Return the (X, Y) coordinate for the center point of the cell that contains the specified text.  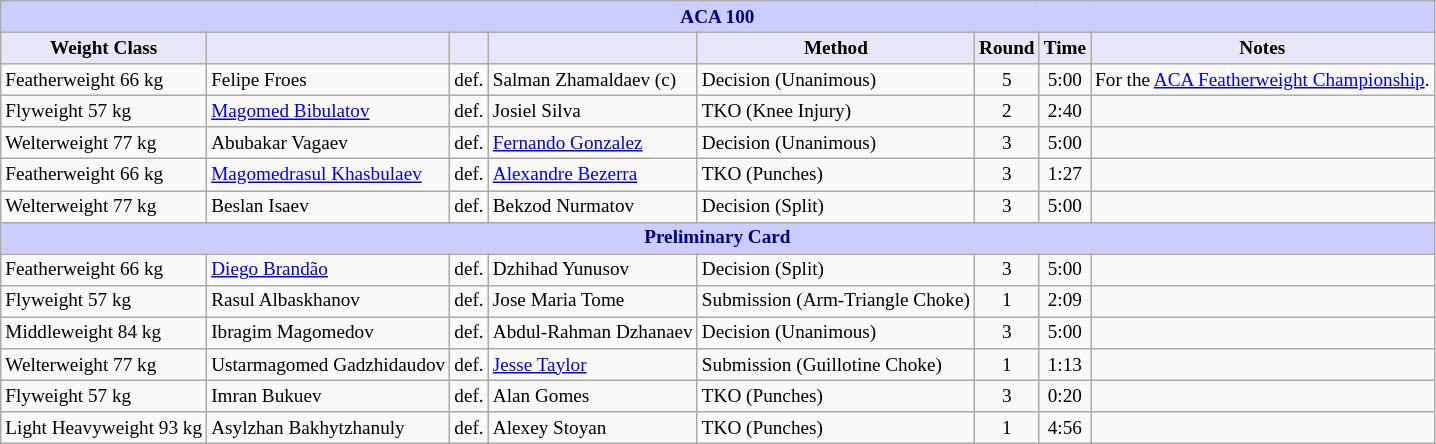
Fernando Gonzalez (592, 143)
Jesse Taylor (592, 365)
Jose Maria Tome (592, 301)
Submission (Guillotine Choke) (836, 365)
TKO (Knee Injury) (836, 111)
ACA 100 (718, 17)
Submission (Arm-Triangle Choke) (836, 301)
Magomedrasul Khasbulaev (328, 175)
Light Heavyweight 93 kg (104, 428)
Beslan Isaev (328, 206)
Rasul Albaskhanov (328, 301)
Ustarmagomed Gadzhidaudov (328, 365)
Salman Zhamaldaev (c) (592, 80)
4:56 (1064, 428)
Asylzhan Bakhytzhanuly (328, 428)
Method (836, 48)
2:09 (1064, 301)
2:40 (1064, 111)
Abubakar Vagaev (328, 143)
Alan Gomes (592, 396)
1:13 (1064, 365)
Dzhihad Yunusov (592, 270)
0:20 (1064, 396)
5 (1006, 80)
Imran Bukuev (328, 396)
Josiel Silva (592, 111)
Preliminary Card (718, 238)
Time (1064, 48)
Felipe Froes (328, 80)
Diego Brandão (328, 270)
For the ACA Featherweight Championship. (1262, 80)
Abdul-Rahman Dzhanaev (592, 333)
1:27 (1064, 175)
Ibragim Magomedov (328, 333)
Weight Class (104, 48)
Alexandre Bezerra (592, 175)
Magomed Bibulatov (328, 111)
Notes (1262, 48)
Alexey Stoyan (592, 428)
2 (1006, 111)
Round (1006, 48)
Bekzod Nurmatov (592, 206)
Middleweight 84 kg (104, 333)
